Search for the cell housing the specified text and yield its [x, y] center coordinate. 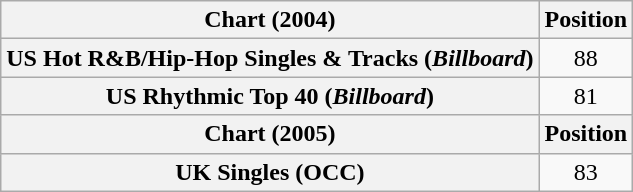
Chart (2005) [270, 134]
83 [586, 172]
US Rhythmic Top 40 (Billboard) [270, 96]
UK Singles (OCC) [270, 172]
US Hot R&B/Hip-Hop Singles & Tracks (Billboard) [270, 58]
81 [586, 96]
Chart (2004) [270, 20]
88 [586, 58]
